For the text-containing cell, return its midpoint in [x, y] coordinate format. 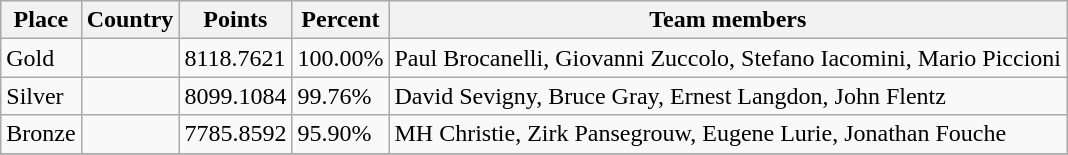
MH Christie, Zirk Pansegrouw, Eugene Lurie, Jonathan Fouche [728, 134]
Points [236, 20]
Percent [340, 20]
Gold [41, 58]
8118.7621 [236, 58]
Place [41, 20]
7785.8592 [236, 134]
Paul Brocanelli, Giovanni Zuccolo, Stefano Iacomini, Mario Piccioni [728, 58]
Silver [41, 96]
David Sevigny, Bruce Gray, Ernest Langdon, John Flentz [728, 96]
100.00% [340, 58]
8099.1084 [236, 96]
99.76% [340, 96]
Team members [728, 20]
95.90% [340, 134]
Bronze [41, 134]
Country [130, 20]
